Locate the cell with the specified text and output its [x, y] center coordinate. 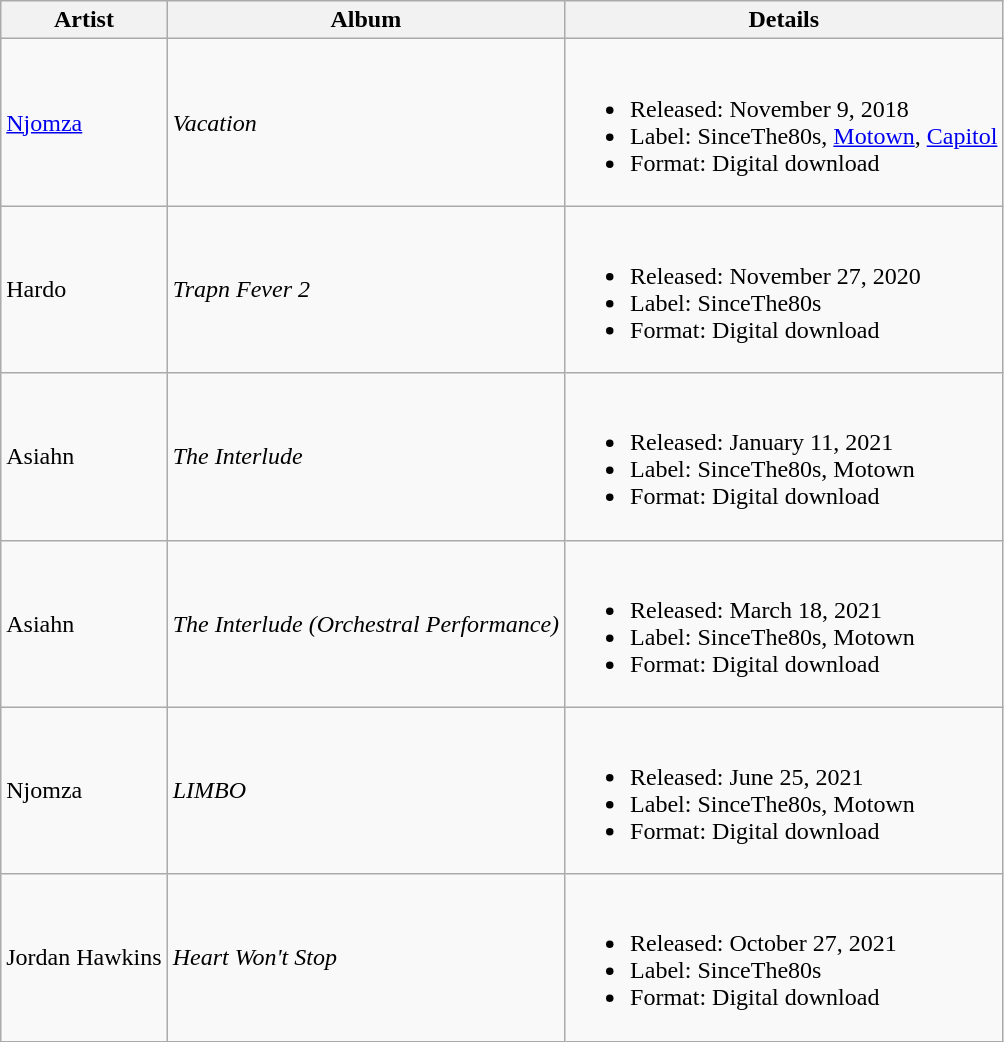
Released: January 11, 2021Label: SinceThe80s, MotownFormat: Digital download [784, 456]
Hardo [84, 290]
LIMBO [366, 790]
Jordan Hawkins [84, 958]
Heart Won't Stop [366, 958]
Artist [84, 20]
Released: November 27, 2020Label: SinceThe80sFormat: Digital download [784, 290]
The Interlude (Orchestral Performance) [366, 624]
Trapn Fever 2 [366, 290]
Album [366, 20]
Vacation [366, 122]
Released: June 25, 2021Label: SinceThe80s, MotownFormat: Digital download [784, 790]
Released: October 27, 2021Label: SinceThe80sFormat: Digital download [784, 958]
Released: November 9, 2018Label: SinceThe80s, Motown, CapitolFormat: Digital download [784, 122]
Details [784, 20]
The Interlude [366, 456]
Released: March 18, 2021Label: SinceThe80s, MotownFormat: Digital download [784, 624]
